From the cell containing the given text, extract its center point as (X, Y) coordinate. 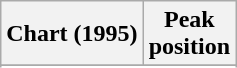
Chart (1995) (72, 34)
Peakposition (189, 34)
